Return the [X, Y] coordinate for the center point of the cell that contains the specified text.  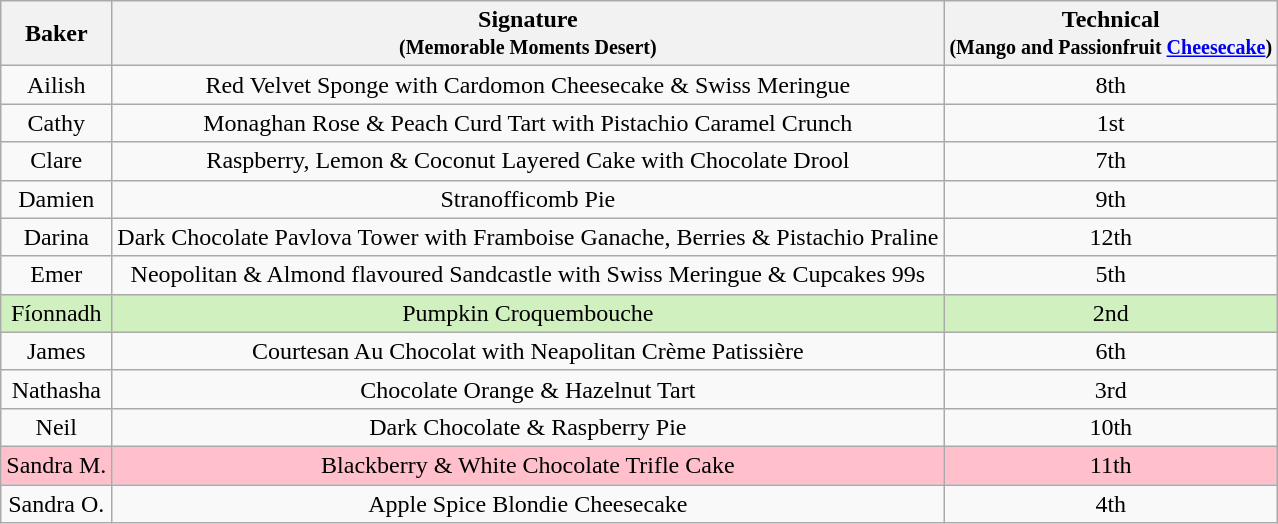
Monaghan Rose & Peach Curd Tart with Pistachio Caramel Crunch [528, 123]
Dark Chocolate Pavlova Tower with Framboise Ganache, Berries & Pistachio Praline [528, 237]
Raspberry, Lemon & Coconut Layered Cake with Chocolate Drool [528, 161]
Cathy [56, 123]
Dark Chocolate & Raspberry Pie [528, 427]
Pumpkin Croquembouche [528, 313]
3rd [1111, 389]
11th [1111, 465]
5th [1111, 275]
Ailish [56, 85]
8th [1111, 85]
9th [1111, 199]
Stranofficomb Pie [528, 199]
Damien [56, 199]
7th [1111, 161]
Fíonnadh [56, 313]
Blackberry & White Chocolate Trifle Cake [528, 465]
Nathasha [56, 389]
Sandra M. [56, 465]
Red Velvet Sponge with Cardomon Cheesecake & Swiss Meringue [528, 85]
Clare [56, 161]
1st [1111, 123]
12th [1111, 237]
Signature(Memorable Moments Desert) [528, 34]
Darina [56, 237]
6th [1111, 351]
Neil [56, 427]
Technical(Mango and Passionfruit Cheesecake) [1111, 34]
2nd [1111, 313]
Chocolate Orange & Hazelnut Tart [528, 389]
Sandra O. [56, 503]
Apple Spice Blondie Cheesecake [528, 503]
Courtesan Au Chocolat with Neapolitan Crème Patissière [528, 351]
Baker [56, 34]
Emer [56, 275]
Neopolitan & Almond flavoured Sandcastle with Swiss Meringue & Cupcakes 99s [528, 275]
James [56, 351]
4th [1111, 503]
10th [1111, 427]
